Identify which cell holds the provided text, then report its [x, y] central coordinate. 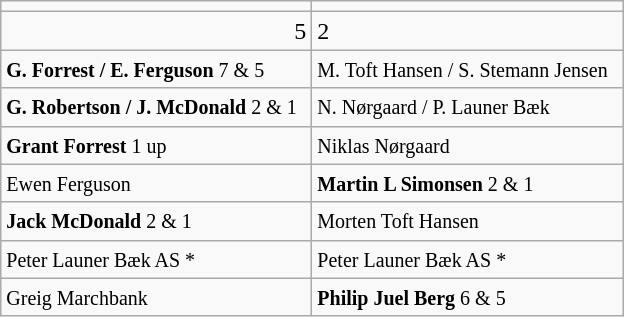
Ewen Ferguson [156, 183]
G. Robertson / J. McDonald 2 & 1 [156, 107]
5 [156, 31]
N. Nørgaard / P. Launer Bæk [468, 107]
Grant Forrest 1 up [156, 145]
Greig Marchbank [156, 297]
G. Forrest / E. Ferguson 7 & 5 [156, 69]
Morten Toft Hansen [468, 221]
Martin L Simonsen 2 & 1 [468, 183]
Niklas Nørgaard [468, 145]
M. Toft Hansen / S. Stemann Jensen [468, 69]
Jack McDonald 2 & 1 [156, 221]
2 [468, 31]
Philip Juel Berg 6 & 5 [468, 297]
